Return the (X, Y) coordinate for the center point of the cell that contains the specified text.  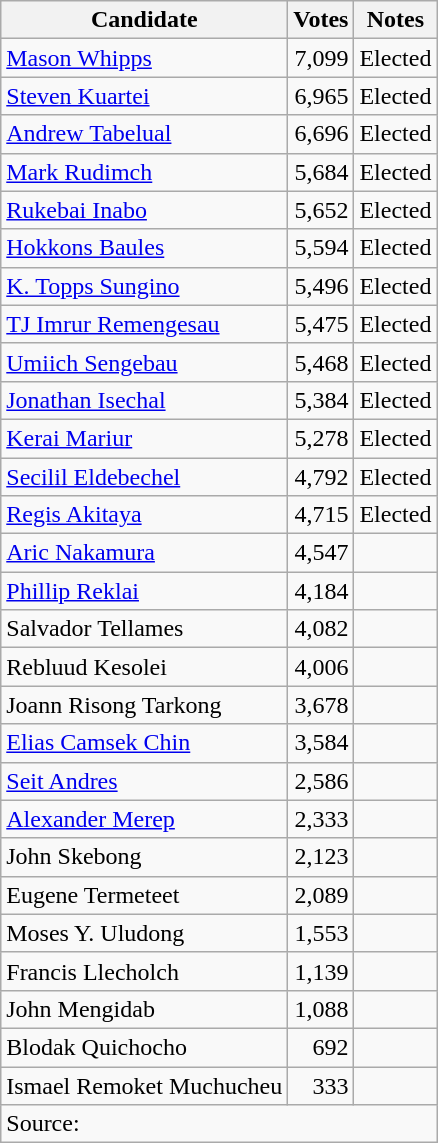
Phillip Reklai (144, 591)
4,792 (321, 477)
Francis Llecholch (144, 971)
4,715 (321, 515)
2,123 (321, 857)
4,006 (321, 667)
Candidate (144, 20)
Moses Y. Uludong (144, 933)
Regis Akitaya (144, 515)
1,139 (321, 971)
John Skebong (144, 857)
5,468 (321, 362)
Salvador Tellames (144, 629)
Mark Rudimch (144, 172)
4,082 (321, 629)
Seit Andres (144, 781)
Rebluud Kesolei (144, 667)
7,099 (321, 58)
Jonathan Isechal (144, 400)
5,384 (321, 400)
K. Topps Sungino (144, 286)
Notes (396, 20)
Joann Risong Tarkong (144, 705)
3,584 (321, 743)
Hokkons Baules (144, 248)
4,184 (321, 591)
Secilil Eldebechel (144, 477)
John Mengidab (144, 1009)
Aric Nakamura (144, 553)
TJ Imrur Remengesau (144, 324)
Eugene Termeteet (144, 895)
5,652 (321, 210)
5,594 (321, 248)
692 (321, 1047)
2,089 (321, 895)
5,278 (321, 438)
6,696 (321, 134)
3,678 (321, 705)
2,586 (321, 781)
5,684 (321, 172)
1,553 (321, 933)
Source: (219, 1124)
Votes (321, 20)
2,333 (321, 819)
Ismael Remoket Muchucheu (144, 1085)
Rukebai Inabo (144, 210)
Kerai Mariur (144, 438)
1,088 (321, 1009)
Alexander Merep (144, 819)
Umiich Sengebau (144, 362)
Mason Whipps (144, 58)
5,475 (321, 324)
4,547 (321, 553)
Elias Camsek Chin (144, 743)
6,965 (321, 96)
5,496 (321, 286)
Steven Kuartei (144, 96)
Blodak Quichocho (144, 1047)
333 (321, 1085)
Andrew Tabelual (144, 134)
